Find where the given text appears and provide that cell's center as (X, Y) coordinate. 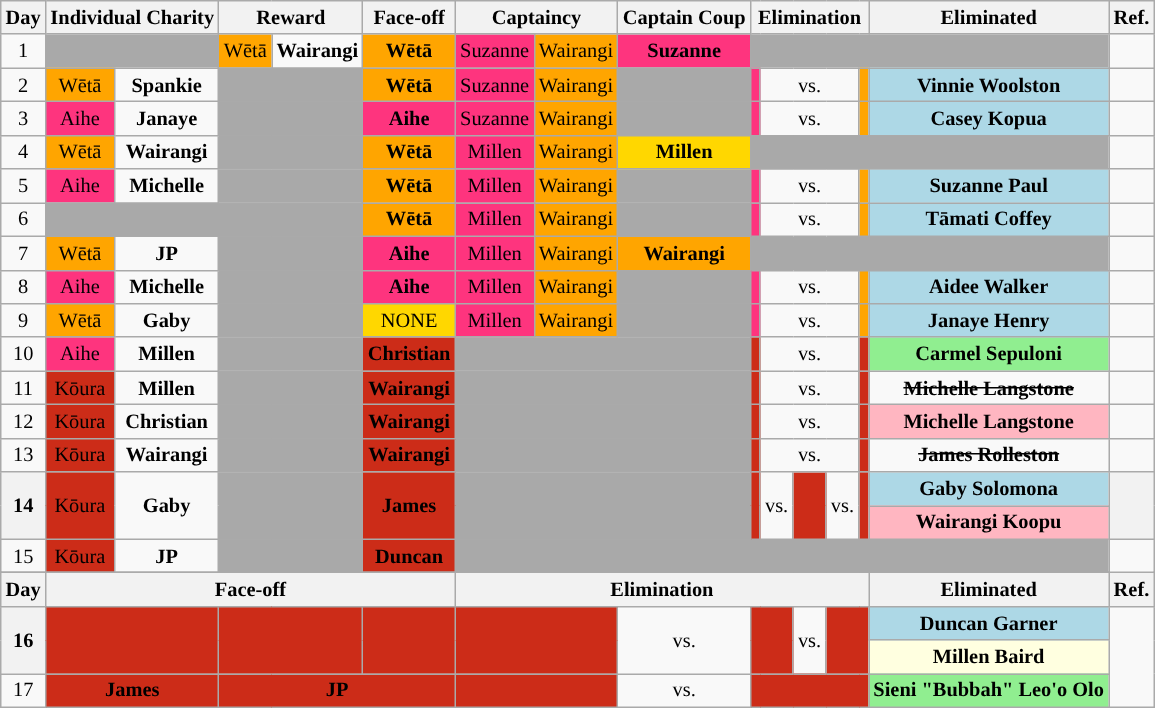
Wairangi Koopu (989, 522)
12 (24, 421)
Sieni "Bubbah" Leo'o Olo (989, 690)
Carmel Sepuloni (989, 354)
1 (24, 51)
16 (24, 640)
14 (24, 506)
Vinnie Woolston (989, 85)
Tāmati Coffey (989, 219)
Captain Coup (684, 17)
Janaye Henry (989, 320)
Casey Kopua (989, 118)
9 (24, 320)
Millen Baird (989, 657)
NONE (409, 320)
10 (24, 354)
2 (24, 85)
Duncan Garner (989, 623)
6 (24, 219)
Janaye (166, 118)
Gaby Solomona (989, 489)
James Rolleston (989, 455)
8 (24, 287)
Aidee Walker (989, 287)
3 (24, 118)
Individual Charity (132, 17)
13 (24, 455)
Duncan (409, 556)
Suzanne Paul (989, 186)
Spankie (166, 85)
5 (24, 186)
Captaincy (536, 17)
17 (24, 690)
Reward (291, 17)
15 (24, 556)
7 (24, 253)
11 (24, 388)
4 (24, 152)
